Extract the (x, y) coordinate from the center of the cell holding the provided text.  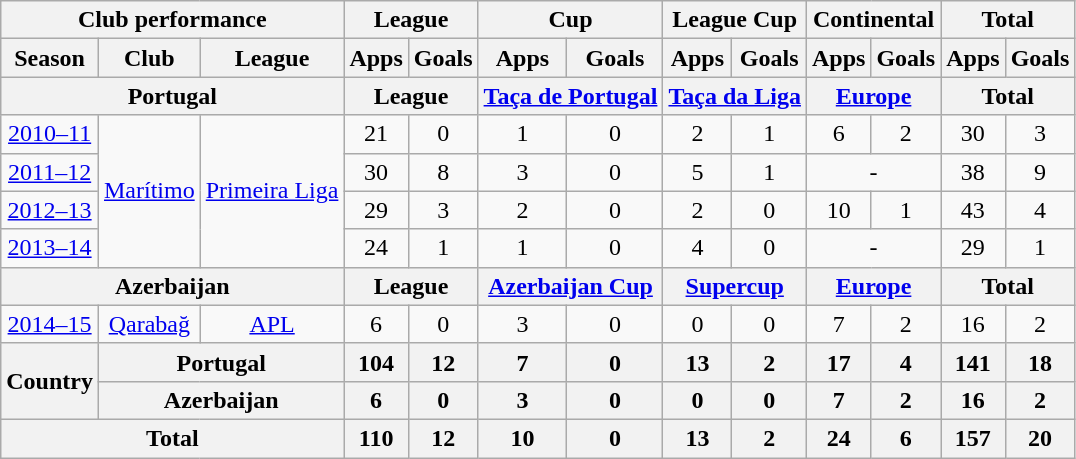
5 (698, 172)
38 (973, 172)
Azerbaijan Cup (570, 286)
20 (1040, 438)
2013–14 (50, 248)
43 (973, 210)
Qarabağ (149, 324)
8 (443, 172)
Taça da Liga (735, 96)
17 (838, 362)
21 (376, 134)
Club performance (172, 20)
Primeira Liga (272, 191)
2011–12 (50, 172)
9 (1040, 172)
2010–11 (50, 134)
18 (1040, 362)
Club (149, 58)
110 (376, 438)
157 (973, 438)
Supercup (735, 286)
Season (50, 58)
2012–13 (50, 210)
2014–15 (50, 324)
League Cup (735, 20)
Continental (873, 20)
Country (50, 381)
Cup (570, 20)
104 (376, 362)
Marítimo (149, 191)
Taça de Portugal (570, 96)
141 (973, 362)
APL (272, 324)
